Detect which cell encompasses the target text, then output its (X, Y) center coordinate. 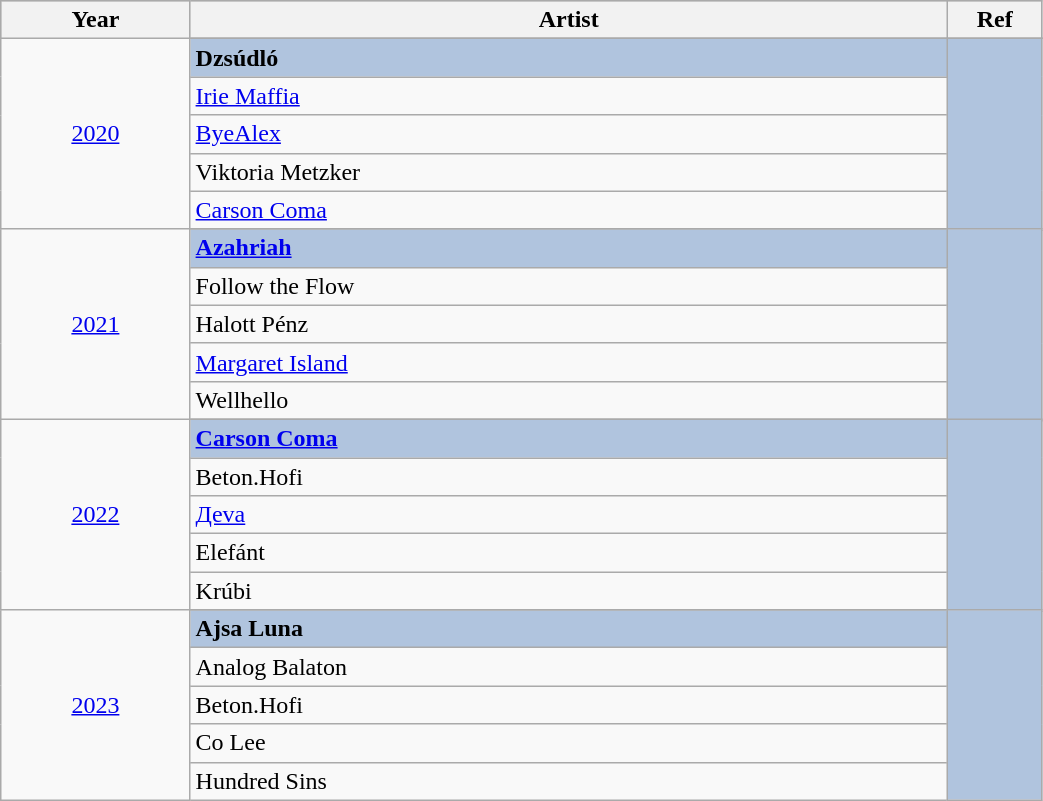
2021 (96, 324)
Ajsa Luna (568, 629)
Krúbi (568, 591)
Hundred Sins (568, 781)
2020 (96, 134)
Halott Pénz (568, 324)
2022 (96, 514)
Dzsúdló (568, 58)
Analog Balaton (568, 667)
Azahriah (568, 248)
ByeAlex (568, 134)
Дeva (568, 515)
Elefánt (568, 553)
Wellhello (568, 400)
Artist (568, 20)
Ref (994, 20)
Irie Maffia (568, 96)
Margaret Island (568, 362)
Follow the Flow (568, 286)
Year (96, 20)
Co Lee (568, 743)
Viktoria Metzker (568, 172)
2023 (96, 705)
